Pinpoint the cell where the given text exists, returning its [x, y] midpoint coordinate. 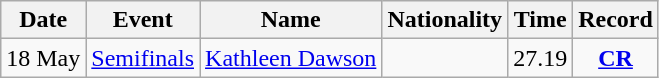
Nationality [445, 20]
18 May [44, 58]
Event [143, 20]
Semifinals [143, 58]
Name [291, 20]
Kathleen Dawson [291, 58]
Date [44, 20]
27.19 [540, 58]
Time [540, 20]
Record [616, 20]
CR [616, 58]
